Find where the given text appears and provide that cell's center as [x, y] coordinate. 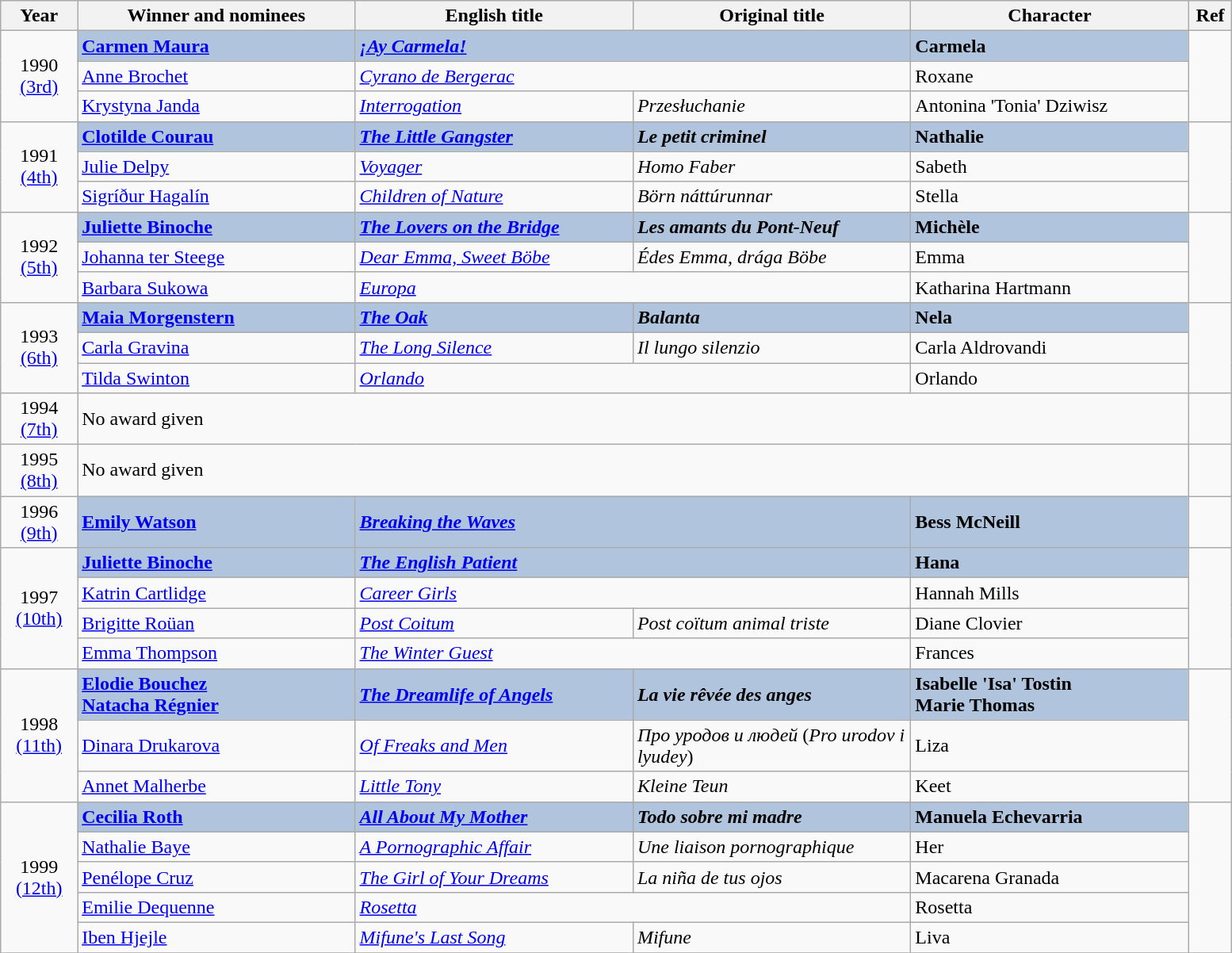
Post coïtum animal triste [771, 623]
Interrogation [494, 106]
Little Tony [494, 787]
Antonina 'Tonia' Dziwisz [1050, 106]
Dinara Drukarova [216, 745]
Carla Gravina [216, 347]
Nathalie [1050, 136]
The English Patient [633, 563]
Children of Nature [494, 197]
La vie rêvée des anges [771, 695]
Clotilde Courau [216, 136]
Balanta [771, 317]
Annet Malherbe [216, 787]
Barbara Sukowa [216, 287]
Her [1050, 847]
Maia Morgenstern [216, 317]
Le petit criminel [771, 136]
Penélope Cruz [216, 877]
Katharina Hartmann [1050, 287]
1991(4th) [40, 166]
1995(8th) [40, 471]
Manuela Echevarria [1050, 817]
Une liaison pornographique [771, 847]
Character [1050, 16]
Frances [1050, 653]
Voyager [494, 166]
Post Coitum [494, 623]
Про уродов и людей (Pro urodov i lyudey) [771, 745]
The Little Gangster [494, 136]
1998(11th) [40, 735]
1997(10th) [40, 608]
Mifune's Last Song [494, 937]
Stella [1050, 197]
Nathalie Baye [216, 847]
Hana [1050, 563]
The Oak [494, 317]
Il lungo silenzio [771, 347]
Bess McNeill [1050, 522]
Cyrano de Bergerac [633, 76]
Diane Clovier [1050, 623]
Todo sobre mi madre [771, 817]
Carla Aldrovandi [1050, 347]
Édes Emma, drága Böbe [771, 257]
Michèle [1050, 227]
The Lovers on the Bridge [494, 227]
Katrin Cartlidge [216, 593]
Cecilia Roth [216, 817]
Homo Faber [771, 166]
1993(6th) [40, 347]
Emma Thompson [216, 653]
La niña de tus ojos [771, 877]
Keet [1050, 787]
Les amants du Pont-Neuf [771, 227]
1996(9th) [40, 522]
1994(7th) [40, 419]
Elodie BouchezNatacha Régnier [216, 695]
Tilda Swinton [216, 378]
Year [40, 16]
Julie Delpy [216, 166]
All About My Mother [494, 817]
Liza [1050, 745]
¡Ay Carmela! [633, 46]
Winner and nominees [216, 16]
Roxane [1050, 76]
Johanna ter Steege [216, 257]
Original title [771, 16]
Dear Emma, Sweet Böbe [494, 257]
Breaking the Waves [633, 522]
Börn náttúrunnar [771, 197]
Career Girls [633, 593]
The Winter Guest [633, 653]
Krystyna Janda [216, 106]
Brigitte Roüan [216, 623]
Hannah Mills [1050, 593]
Nela [1050, 317]
English title [494, 16]
Of Freaks and Men [494, 745]
The Dreamlife of Angels [494, 695]
Iben Hjejle [216, 937]
Przesłuchanie [771, 106]
Sabeth [1050, 166]
Kleine Teun [771, 787]
Carmela [1050, 46]
The Girl of Your Dreams [494, 877]
Liva [1050, 937]
Emma [1050, 257]
Emilie Dequenne [216, 907]
Isabelle 'Isa' TostinMarie Thomas [1050, 695]
Anne Brochet [216, 76]
The Long Silence [494, 347]
Europa [633, 287]
1990(3rd) [40, 76]
Macarena Granada [1050, 877]
Mifune [771, 937]
A Pornographic Affair [494, 847]
Emily Watson [216, 522]
Sigríður Hagalín [216, 197]
Carmen Maura [216, 46]
1992(5th) [40, 257]
1999(12th) [40, 877]
Ref [1210, 16]
